Extract the [x, y] coordinate from the center of the cell holding the provided text.  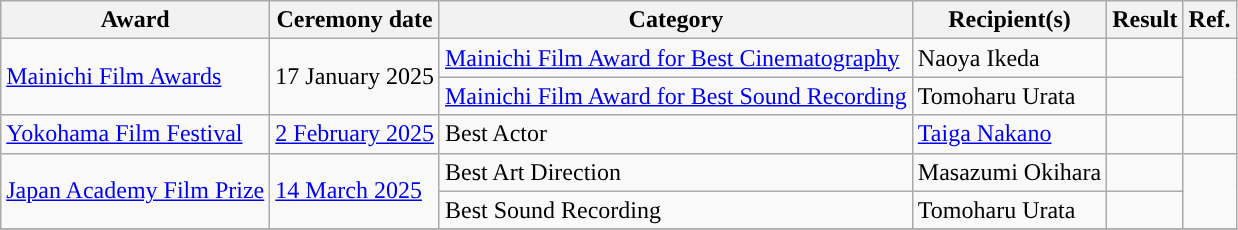
Recipient(s) [1009, 20]
Naoya Ikeda [1009, 58]
Category [676, 20]
2 February 2025 [355, 134]
Taiga Nakano [1009, 134]
Mainichi Film Award for Best Cinematography [676, 58]
Ceremony date [355, 20]
Award [136, 20]
Best Sound Recording [676, 210]
14 March 2025 [355, 191]
Japan Academy Film Prize [136, 191]
Masazumi Okihara [1009, 172]
Best Actor [676, 134]
Ref. [1210, 20]
17 January 2025 [355, 77]
Yokohama Film Festival [136, 134]
Best Art Direction [676, 172]
Mainichi Film Award for Best Sound Recording [676, 96]
Mainichi Film Awards [136, 77]
Result [1145, 20]
